Locate the cell with the specified text and output its [x, y] center coordinate. 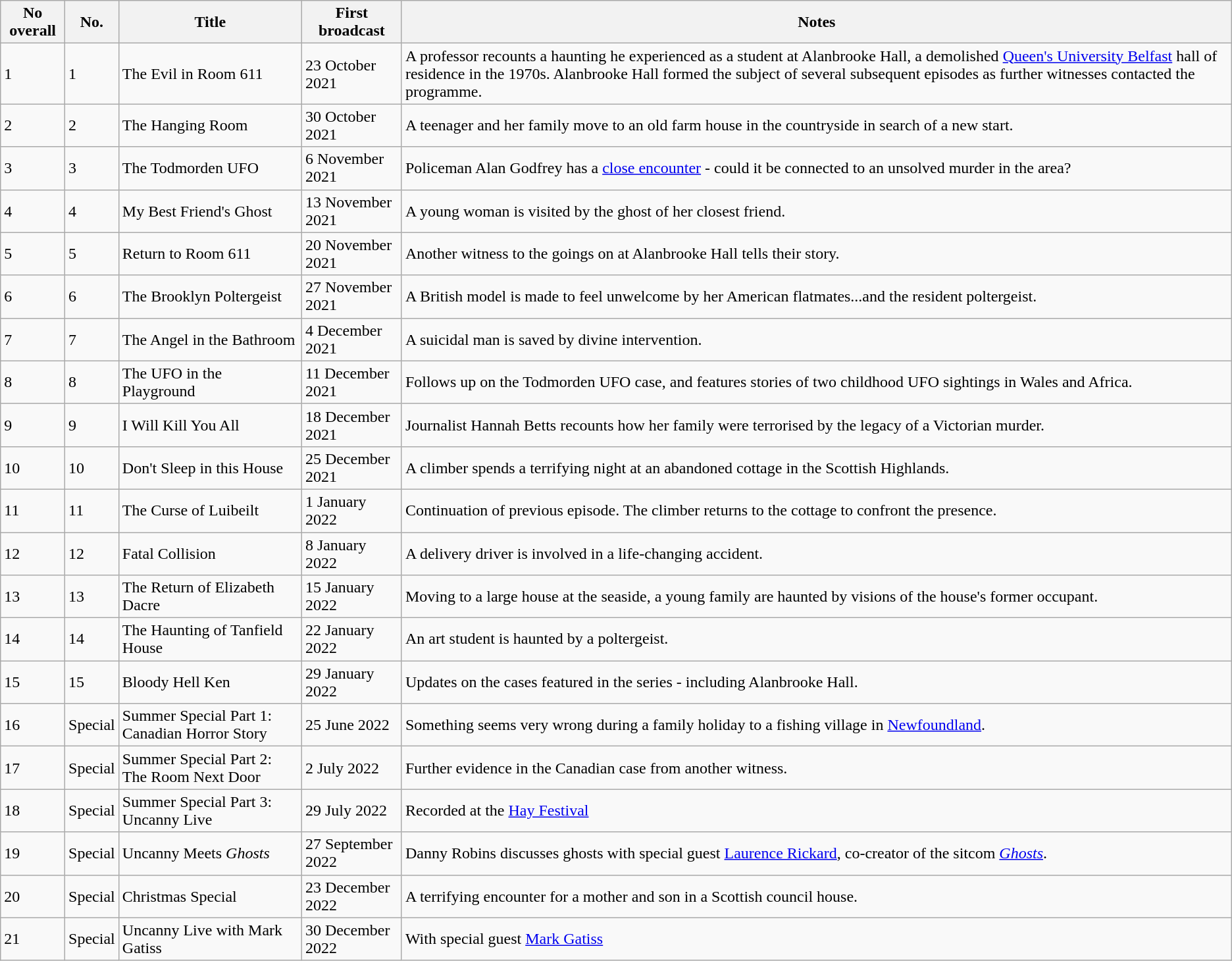
The Evil in Room 611 [210, 74]
29 January 2022 [351, 682]
No overall [33, 22]
27 November 2021 [351, 296]
The UFO in the Playground [210, 382]
Summer Special Part 1: Canadian Horror Story [210, 725]
Title [210, 22]
Another witness to the goings on at Alanbrooke Hall tells their story. [816, 254]
Something seems very wrong during a family holiday to a fishing village in Newfoundland. [816, 725]
11 December 2021 [351, 382]
22 January 2022 [351, 640]
15 January 2022 [351, 596]
An art student is haunted by a poltergeist. [816, 640]
Fatal Collision [210, 553]
4 December 2021 [351, 340]
The Return of Elizabeth Dacre [210, 596]
18 December 2021 [351, 425]
Danny Robins discusses ghosts with special guest Laurence Rickard, co-creator of the sitcom Ghosts. [816, 853]
I Will Kill You All [210, 425]
A terrifying encounter for a mother and son in a Scottish council house. [816, 896]
6 November 2021 [351, 169]
A British model is made to feel unwelcome by her American flatmates...and the resident poltergeist. [816, 296]
No. [92, 22]
Further evidence in the Canadian case from another witness. [816, 767]
The Curse of Luibeilt [210, 511]
Return to Room 611 [210, 254]
17 [33, 767]
Moving to a large house at the seaside, a young family are haunted by visions of the house's former occupant. [816, 596]
21 [33, 939]
Continuation of previous episode. The climber returns to the cottage to confront the presence. [816, 511]
The Angel in the Bathroom [210, 340]
23 October 2021 [351, 74]
The Todmorden UFO [210, 169]
Uncanny Live with Mark Gatiss [210, 939]
8 January 2022 [351, 553]
25 June 2022 [351, 725]
Don't Sleep in this House [210, 467]
25 December 2021 [351, 467]
First broadcast [351, 22]
Journalist Hannah Betts recounts how her family were terrorised by the legacy of a Victorian murder. [816, 425]
27 September 2022 [351, 853]
Summer Special Part 3: Uncanny Live [210, 811]
A young woman is visited by the ghost of her closest friend. [816, 211]
29 July 2022 [351, 811]
2 July 2022 [351, 767]
16 [33, 725]
The Haunting of Tanfield House [210, 640]
1 January 2022 [351, 511]
20 November 2021 [351, 254]
Summer Special Part 2: The Room Next Door [210, 767]
The Hanging Room [210, 125]
Follows up on the Todmorden UFO case, and features stories of two childhood UFO sightings in Wales and Africa. [816, 382]
Bloody Hell Ken [210, 682]
My Best Friend's Ghost [210, 211]
23 December 2022 [351, 896]
30 December 2022 [351, 939]
Updates on the cases featured in the series - including Alanbrooke Hall. [816, 682]
Uncanny Meets Ghosts [210, 853]
A climber spends a terrifying night at an abandoned cottage in the Scottish Highlands. [816, 467]
20 [33, 896]
18 [33, 811]
A suicidal man is saved by divine intervention. [816, 340]
13 November 2021 [351, 211]
Recorded at the Hay Festival [816, 811]
Notes [816, 22]
Policeman Alan Godfrey has a close encounter - could it be connected to an unsolved murder in the area? [816, 169]
A teenager and her family move to an old farm house in the countryside in search of a new start. [816, 125]
19 [33, 853]
The Brooklyn Poltergeist [210, 296]
30 October 2021 [351, 125]
Christmas Special [210, 896]
With special guest Mark Gatiss [816, 939]
A delivery driver is involved in a life-changing accident. [816, 553]
